Identify which cell holds the provided text, then report its [X, Y] central coordinate. 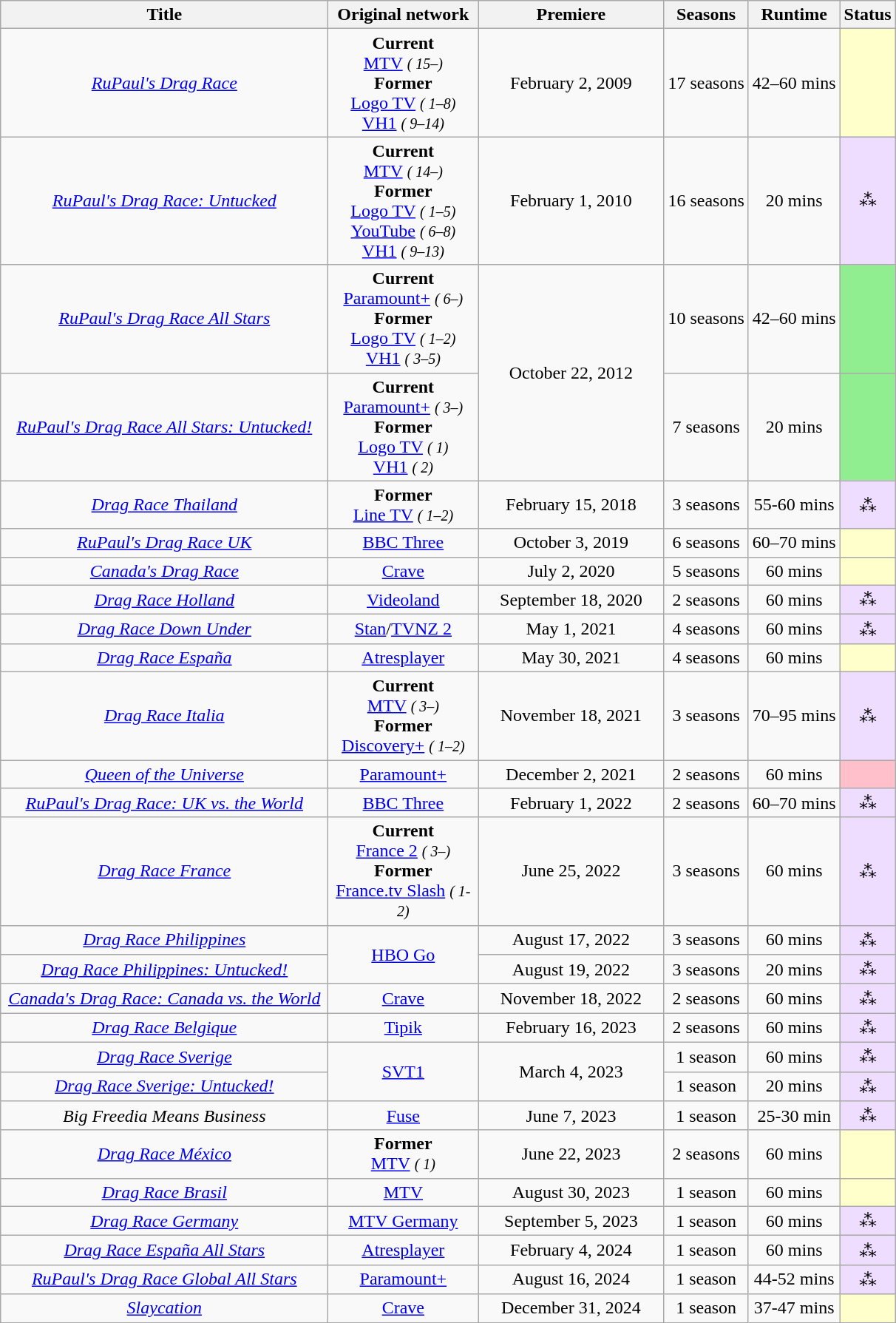
June 7, 2023 [571, 1116]
November 18, 2022 [571, 998]
44-52 mins [794, 1279]
Stan/TVNZ 2 [404, 629]
August 19, 2022 [571, 970]
Drag Race Sverige: Untucked! [164, 1086]
SVT1 [404, 1071]
55-60 mins [794, 504]
June 22, 2023 [571, 1154]
August 30, 2023 [571, 1192]
June 25, 2022 [571, 871]
Big Freedia Means Business [164, 1116]
Slaycation [164, 1308]
25-30 min [794, 1116]
10 seasons [706, 319]
Drag Race France [164, 871]
Status [868, 15]
MTV [404, 1192]
Runtime [794, 15]
RuPaul's Drag Race: UK vs. the World [164, 803]
Drag Race Brasil [164, 1192]
Premiere [571, 15]
Drag Race Holland [164, 600]
Canada's Drag Race [164, 571]
Queen of the Universe [164, 774]
Drag Race Italia [164, 716]
CurrentParamount+ ( 6–)FormerLogo TV ( 1–2)VH1 ( 3–5) [404, 319]
CurrentMTV ( 15–)FormerLogo TV ( 1–8)VH1 ( 9–14) [404, 83]
December 31, 2024 [571, 1308]
Tipik [404, 1028]
February 4, 2024 [571, 1251]
August 16, 2024 [571, 1279]
February 16, 2023 [571, 1028]
Drag Race España All Stars [164, 1251]
CurrentParamount+ ( 3–)FormerLogo TV ( 1)VH1 ( 2) [404, 427]
July 2, 2020 [571, 571]
CurrentFrance 2 ( 3–)FormerFrance.tv Slash ( 1-2) [404, 871]
7 seasons [706, 427]
17 seasons [706, 83]
February 1, 2010 [571, 201]
Fuse [404, 1116]
Canada's Drag Race: Canada vs. the World [164, 998]
Drag Race España [164, 657]
CurrentMTV ( 14–)FormerLogo TV ( 1–5)YouTube ( 6–8)VH1 ( 9–13) [404, 201]
Drag Race Sverige [164, 1057]
September 5, 2023 [571, 1221]
November 18, 2021 [571, 716]
MTV Germany [404, 1221]
5 seasons [706, 571]
RuPaul's Drag Race [164, 83]
Original network [404, 15]
October 3, 2019 [571, 543]
Videoland [404, 600]
May 30, 2021 [571, 657]
Drag Race Philippines: Untucked! [164, 970]
March 4, 2023 [571, 1071]
HBO Go [404, 954]
FormerLine TV ( 1–2) [404, 504]
September 18, 2020 [571, 600]
RuPaul's Drag Race All Stars: Untucked! [164, 427]
RuPaul's Drag Race All Stars [164, 319]
February 1, 2022 [571, 803]
August 17, 2022 [571, 940]
Seasons [706, 15]
Title [164, 15]
Drag Race Philippines [164, 940]
Drag Race Germany [164, 1221]
February 2, 2009 [571, 83]
16 seasons [706, 201]
RuPaul's Drag Race Global All Stars [164, 1279]
CurrentMTV ( 3–)FormerDiscovery+ ( 1–2) [404, 716]
Drag Race Thailand [164, 504]
October 22, 2012 [571, 373]
Drag Race Belgique [164, 1028]
Drag Race México [164, 1154]
FormerMTV ( 1) [404, 1154]
December 2, 2021 [571, 774]
6 seasons [706, 543]
37-47 mins [794, 1308]
RuPaul's Drag Race: Untucked [164, 201]
February 15, 2018 [571, 504]
Drag Race Down Under [164, 629]
RuPaul's Drag Race UK [164, 543]
May 1, 2021 [571, 629]
70–95 mins [794, 716]
